Locate the cell with the specified text and output its (X, Y) center coordinate. 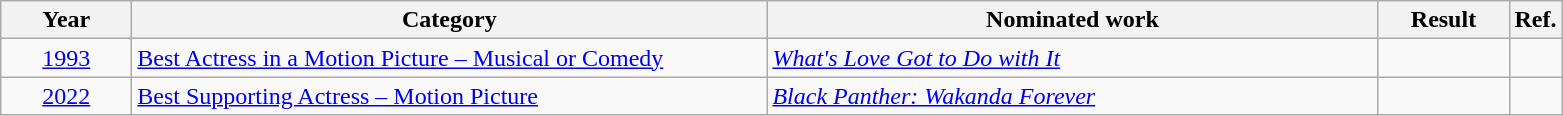
Nominated work (1072, 20)
1993 (66, 58)
Best Supporting Actress – Motion Picture (450, 96)
Year (66, 20)
Category (450, 20)
Ref. (1536, 20)
Result (1444, 20)
What's Love Got to Do with It (1072, 58)
Best Actress in a Motion Picture – Musical or Comedy (450, 58)
2022 (66, 96)
Black Panther: Wakanda Forever (1072, 96)
